From the cell containing the given text, extract its center point as (x, y) coordinate. 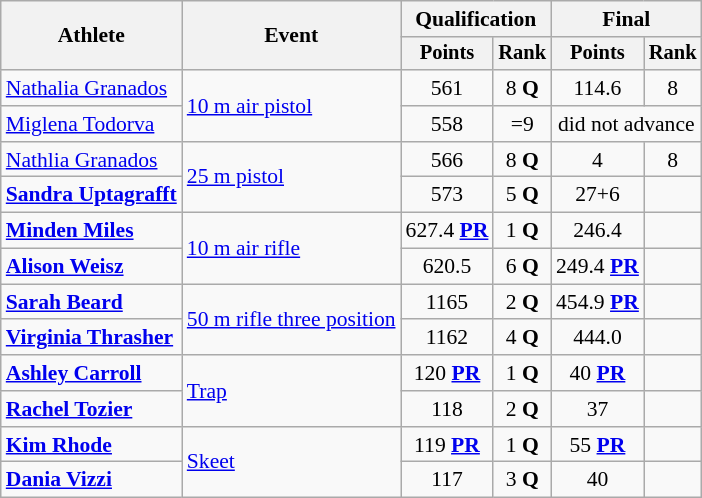
Alison Weisz (92, 267)
561 (448, 88)
3 Q (522, 480)
114.6 (598, 88)
4 (598, 160)
Qualification (476, 19)
Final (626, 19)
566 (448, 160)
Rachel Tozier (92, 409)
119 PR (448, 445)
Miglena Todorva (92, 124)
did not advance (626, 124)
Event (292, 36)
620.5 (448, 267)
10 m air pistol (292, 106)
Sandra Uptagrafft (92, 195)
25 m pistol (292, 178)
Kim Rhode (92, 445)
27+6 (598, 195)
Athlete (92, 36)
Nathalia Granados (92, 88)
Virginia Thrasher (92, 338)
6 Q (522, 267)
Nathlia Granados (92, 160)
4 Q (522, 338)
Minden Miles (92, 231)
117 (448, 480)
5 Q (522, 195)
558 (448, 124)
1165 (448, 302)
573 (448, 195)
Skeet (292, 462)
55 PR (598, 445)
454.9 PR (598, 302)
50 m rifle three position (292, 320)
1162 (448, 338)
444.0 (598, 338)
37 (598, 409)
249.4 PR (598, 267)
Dania Vizzi (92, 480)
246.4 (598, 231)
40 PR (598, 373)
120 PR (448, 373)
10 m air rifle (292, 248)
Ashley Carroll (92, 373)
118 (448, 409)
Sarah Beard (92, 302)
40 (598, 480)
627.4 PR (448, 231)
Trap (292, 390)
=9 (522, 124)
